Detect which cell encompasses the target text, then output its [x, y] center coordinate. 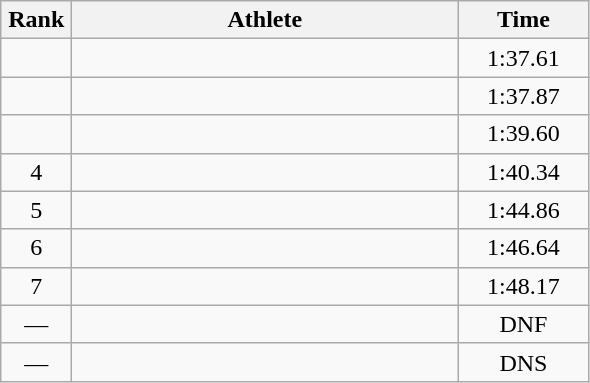
1:39.60 [524, 134]
5 [36, 210]
7 [36, 286]
1:37.87 [524, 96]
Rank [36, 20]
Athlete [265, 20]
1:44.86 [524, 210]
1:46.64 [524, 248]
1:40.34 [524, 172]
DNF [524, 324]
4 [36, 172]
1:37.61 [524, 58]
Time [524, 20]
6 [36, 248]
1:48.17 [524, 286]
DNS [524, 362]
